Search for the cell housing the specified text and yield its (x, y) center coordinate. 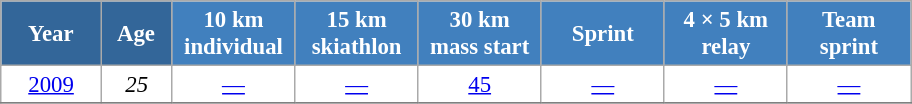
15 km skiathlon (356, 34)
30 km mass start (480, 34)
Team sprint (848, 34)
4 × 5 km relay (726, 34)
10 km individual (234, 34)
Year (52, 34)
Age (136, 34)
25 (136, 85)
Sprint (602, 34)
45 (480, 85)
2009 (52, 85)
